From the cell containing the given text, extract its center point as [x, y] coordinate. 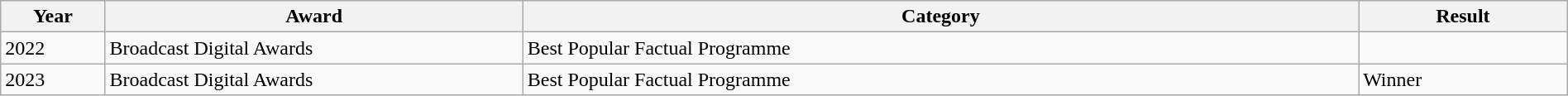
Year [53, 17]
2023 [53, 79]
2022 [53, 48]
Category [940, 17]
Result [1464, 17]
Award [314, 17]
Winner [1464, 79]
